Capture the cell that displays the provided text and extract its (x, y) central coordinate. 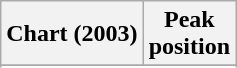
Peakposition (189, 34)
Chart (2003) (72, 34)
